Determine the [x, y] coordinate at the center of the cell enclosing the given text.  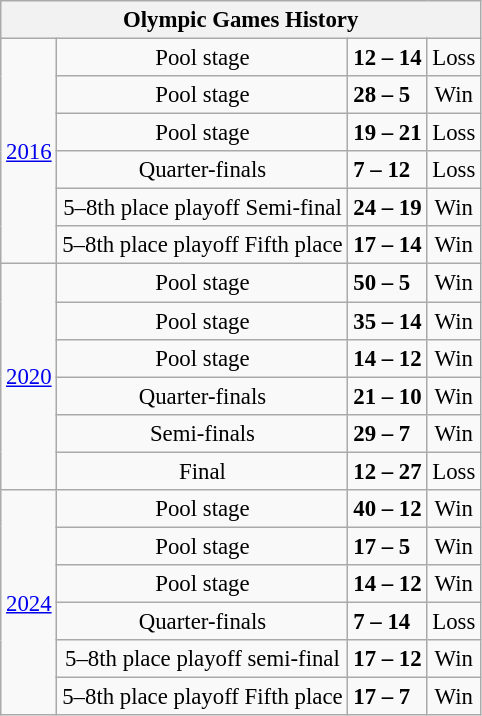
7 – 12 [388, 170]
7 – 14 [388, 621]
17 – 7 [388, 697]
5–8th place playoff Semi-final [202, 208]
19 – 21 [388, 133]
17 – 5 [388, 546]
2020 [29, 377]
5–8th place playoff semi-final [202, 659]
17 – 12 [388, 659]
17 – 14 [388, 245]
Final [202, 471]
2024 [29, 603]
50 – 5 [388, 283]
12 – 27 [388, 471]
2016 [29, 152]
40 – 12 [388, 509]
12 – 14 [388, 58]
21 – 10 [388, 396]
35 – 14 [388, 321]
28 – 5 [388, 95]
29 – 7 [388, 433]
Olympic Games History [241, 20]
Semi-finals [202, 433]
24 – 19 [388, 208]
